Provide the [x, y] coordinate of the cell's center where the given text is located.  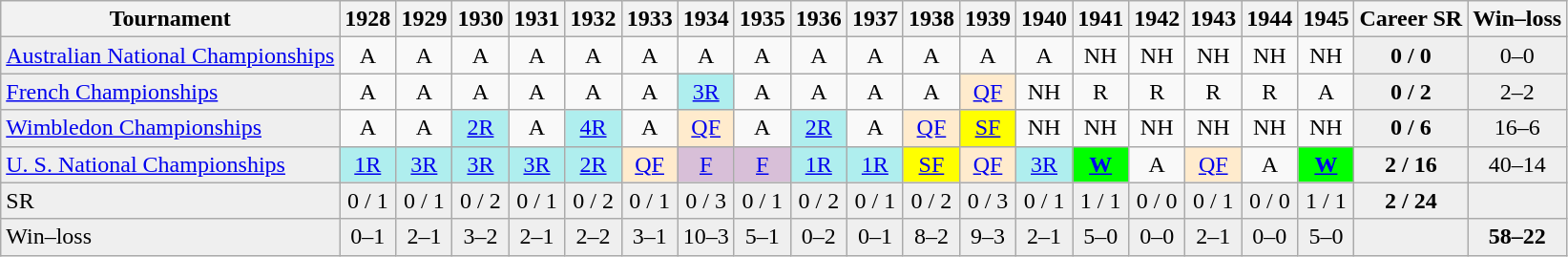
Career SR [1411, 19]
Australian National Championships [170, 55]
1942 [1157, 19]
3–2 [481, 237]
1931 [536, 19]
1943 [1214, 19]
1932 [594, 19]
1944 [1269, 19]
1933 [649, 19]
16–6 [1517, 128]
1929 [424, 19]
Wimbledon Championships [170, 128]
40–14 [1517, 164]
1935 [762, 19]
2 / 24 [1411, 201]
1940 [1044, 19]
9–3 [987, 237]
1945 [1327, 19]
1941 [1101, 19]
8–2 [931, 237]
French Championships [170, 92]
10–3 [706, 237]
Tournament [170, 19]
5–1 [762, 237]
4R [594, 128]
SR [170, 201]
0 / 6 [1411, 128]
1938 [931, 19]
U. S. National Championships [170, 164]
1937 [874, 19]
0–2 [819, 237]
1934 [706, 19]
1930 [481, 19]
1928 [368, 19]
2 / 16 [1411, 164]
1936 [819, 19]
3–1 [649, 237]
58–22 [1517, 237]
1939 [987, 19]
